Provide the (x, y) coordinate of the cell's center where the given text is located.  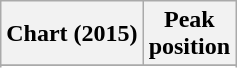
Chart (2015) (72, 34)
Peak position (189, 34)
